Output the (x, y) coordinate of the center of the cell containing the given text.  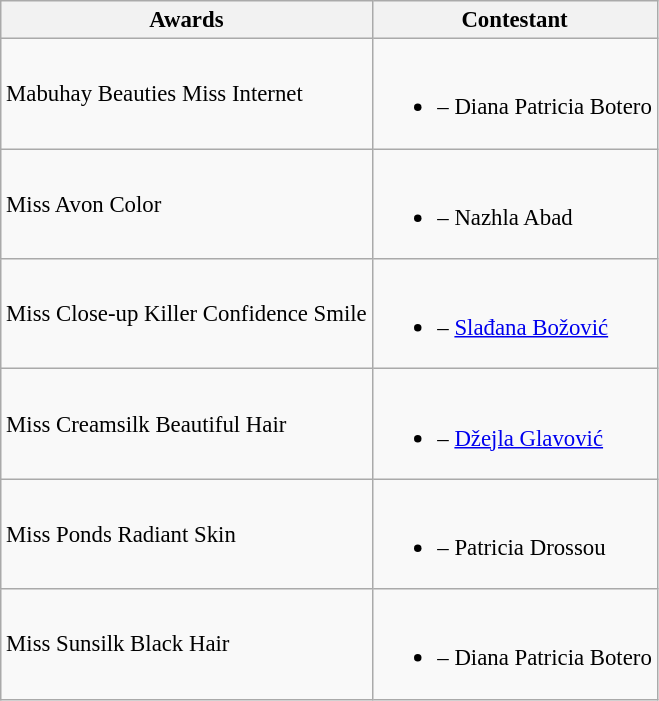
– Džejla Glavović (514, 424)
– Slađana Božović (514, 314)
Miss Avon Color (186, 204)
Contestant (514, 20)
Miss Close-up Killer Confidence Smile (186, 314)
Miss Creamsilk Beautiful Hair (186, 424)
Miss Ponds Radiant Skin (186, 534)
– Nazhla Abad (514, 204)
– Patricia Drossou (514, 534)
Mabuhay Beauties Miss Internet (186, 94)
Awards (186, 20)
Miss Sunsilk Black Hair (186, 644)
